From the cell containing the given text, extract its center point as (x, y) coordinate. 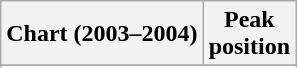
Chart (2003–2004) (102, 34)
Peakposition (249, 34)
